Extract the [X, Y] coordinate from the center of the cell holding the provided text.  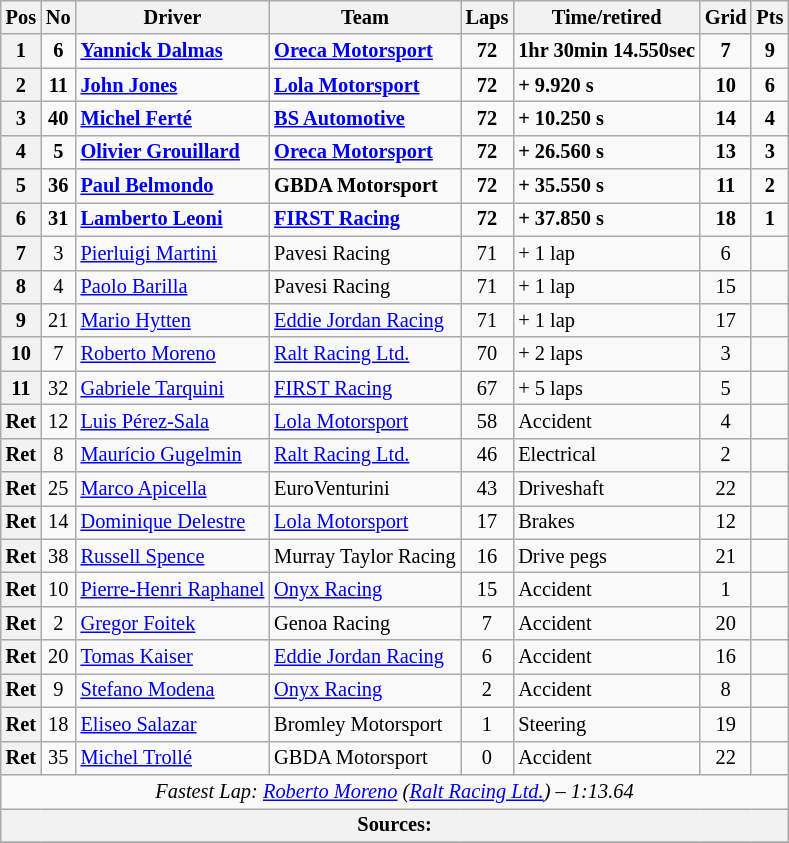
Bromley Motorsport [364, 724]
+ 26.560 s [606, 152]
Grid [726, 17]
Fastest Lap: Roberto Moreno (Ralt Racing Ltd.) – 1:13.64 [395, 791]
70 [488, 354]
Time/retired [606, 17]
Mario Hytten [173, 320]
40 [58, 118]
Team [364, 17]
+ 35.550 s [606, 186]
Olivier Grouillard [173, 152]
67 [488, 388]
Pos [21, 17]
Tomas Kaiser [173, 657]
Marco Apicella [173, 489]
Michel Ferté [173, 118]
1hr 30min 14.550sec [606, 51]
Brakes [606, 522]
Roberto Moreno [173, 354]
38 [58, 556]
36 [58, 186]
BS Automotive [364, 118]
46 [488, 455]
Murray Taylor Racing [364, 556]
Paul Belmondo [173, 186]
Lamberto Leoni [173, 219]
Electrical [606, 455]
Yannick Dalmas [173, 51]
Pierluigi Martini [173, 253]
Paolo Barilla [173, 287]
+ 10.250 s [606, 118]
25 [58, 489]
Dominique Delestre [173, 522]
+ 2 laps [606, 354]
Michel Trollé [173, 758]
Pierre-Henri Raphanel [173, 589]
Pts [770, 17]
Genoa Racing [364, 623]
Eliseo Salazar [173, 724]
Drive pegs [606, 556]
13 [726, 152]
35 [58, 758]
Driveshaft [606, 489]
Maurício Gugelmin [173, 455]
Stefano Modena [173, 690]
Russell Spence [173, 556]
Steering [606, 724]
+ 5 laps [606, 388]
+ 37.850 s [606, 219]
Luis Pérez-Sala [173, 421]
58 [488, 421]
EuroVenturini [364, 489]
Laps [488, 17]
0 [488, 758]
31 [58, 219]
Sources: [395, 825]
32 [58, 388]
+ 9.920 s [606, 85]
No [58, 17]
Driver [173, 17]
Gregor Foitek [173, 623]
19 [726, 724]
43 [488, 489]
John Jones [173, 85]
Gabriele Tarquini [173, 388]
